Search for the cell housing the specified text and yield its (X, Y) center coordinate. 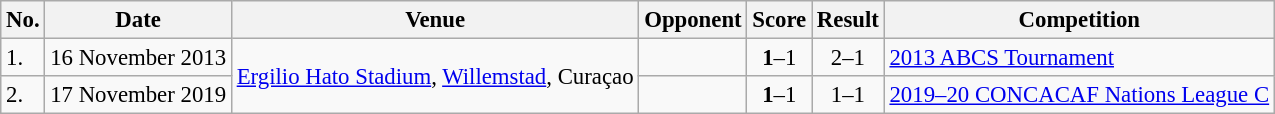
1. (23, 58)
Ergilio Hato Stadium, Willemstad, Curaçao (434, 76)
Venue (434, 20)
16 November 2013 (138, 58)
Date (138, 20)
Score (780, 20)
2019–20 CONCACAF Nations League C (1079, 95)
2013 ABCS Tournament (1079, 58)
Result (848, 20)
2. (23, 95)
Opponent (693, 20)
2–1 (848, 58)
Competition (1079, 20)
No. (23, 20)
17 November 2019 (138, 95)
